Search for the cell housing the specified text and yield its [X, Y] center coordinate. 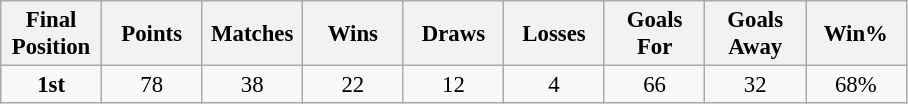
32 [756, 85]
4 [554, 85]
38 [252, 85]
66 [654, 85]
78 [152, 85]
Wins [354, 34]
22 [354, 85]
Draws [454, 34]
Goals Away [756, 34]
Final Position [52, 34]
Goals For [654, 34]
1st [52, 85]
68% [856, 85]
Matches [252, 34]
12 [454, 85]
Points [152, 34]
Win% [856, 34]
Losses [554, 34]
